Detect which cell encompasses the target text, then output its (x, y) center coordinate. 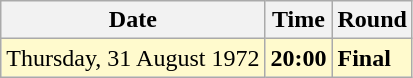
Date (133, 20)
Thursday, 31 August 1972 (133, 58)
Round (372, 20)
Final (372, 58)
20:00 (298, 58)
Time (298, 20)
